From the cell containing the given text, extract its center point as [X, Y] coordinate. 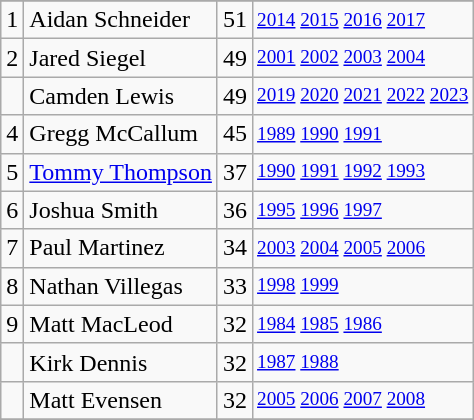
5 [12, 172]
Matt MacLeod [121, 324]
1989 1990 1991 [362, 134]
2014 2015 2016 2017 [362, 20]
1998 1999 [362, 286]
Aidan Schneider [121, 20]
2019 2020 2021 2022 2023 [362, 96]
Paul Martinez [121, 248]
Camden Lewis [121, 96]
7 [12, 248]
2005 2006 2007 2008 [362, 400]
37 [234, 172]
34 [234, 248]
1995 1996 1997 [362, 210]
9 [12, 324]
1 [12, 20]
36 [234, 210]
Kirk Dennis [121, 362]
1987 1988 [362, 362]
51 [234, 20]
2 [12, 58]
2003 2004 2005 2006 [362, 248]
Joshua Smith [121, 210]
1990 1991 1992 1993 [362, 172]
1984 1985 1986 [362, 324]
6 [12, 210]
8 [12, 286]
45 [234, 134]
Gregg McCallum [121, 134]
2001 2002 2003 2004 [362, 58]
33 [234, 286]
Jared Siegel [121, 58]
4 [12, 134]
Nathan Villegas [121, 286]
Matt Evensen [121, 400]
Tommy Thompson [121, 172]
